Find where the given text appears and provide that cell's center as (x, y) coordinate. 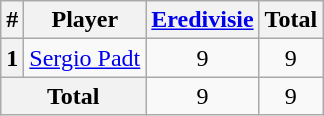
1 (12, 58)
# (12, 20)
Sergio Padt (85, 58)
Player (85, 20)
Eredivisie (202, 20)
